Output the [x, y] coordinate of the center of the cell containing the given text.  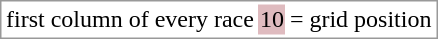
first column of every race [130, 19]
= grid position [360, 19]
10 [272, 19]
